Identify which cell holds the provided text, then report its (X, Y) central coordinate. 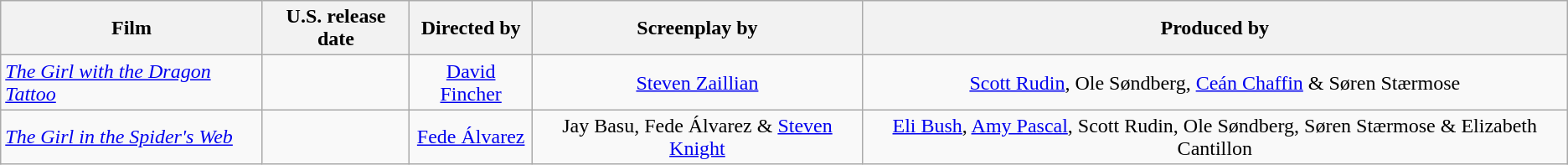
Produced by (1215, 28)
Steven Zaillian (698, 82)
Scott Rudin, Ole Søndberg, Ceán Chaffin & Søren Stærmose (1215, 82)
Fede Álvarez (471, 137)
David Fincher (471, 82)
U.S. release date (336, 28)
Eli Bush, Amy Pascal, Scott Rudin, Ole Søndberg, Søren Stærmose & Elizabeth Cantillon (1215, 137)
The Girl in the Spider's Web (132, 137)
The Girl with the Dragon Tattoo (132, 82)
Film (132, 28)
Screenplay by (698, 28)
Directed by (471, 28)
Jay Basu, Fede Álvarez & Steven Knight (698, 137)
